Output the (x, y) coordinate of the center of the cell containing the given text.  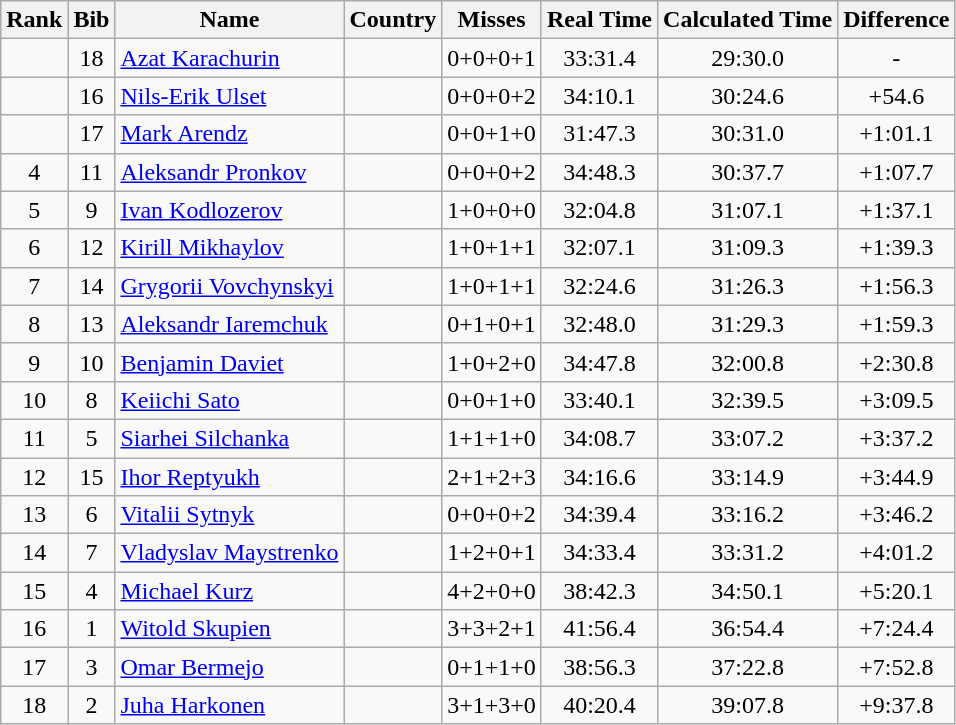
32:24.6 (599, 286)
Real Time (599, 20)
+5:20.1 (896, 591)
+7:52.8 (896, 667)
0+0+0+1 (492, 58)
Vladyslav Maystrenko (230, 553)
32:39.5 (748, 400)
33:31.2 (748, 553)
- (896, 58)
1+2+0+1 (492, 553)
30:31.0 (748, 134)
Rank (34, 20)
+3:09.5 (896, 400)
34:16.6 (599, 477)
2+1+2+3 (492, 477)
+2:30.8 (896, 362)
39:07.8 (748, 705)
Keiichi Sato (230, 400)
32:07.1 (599, 248)
36:54.4 (748, 629)
Witold Skupien (230, 629)
1+0+0+0 (492, 210)
Name (230, 20)
Aleksandr Pronkov (230, 172)
31:26.3 (748, 286)
34:48.3 (599, 172)
+4:01.2 (896, 553)
4+2+0+0 (492, 591)
+1:39.3 (896, 248)
Vitalii Sytnyk (230, 515)
0+1+1+0 (492, 667)
3+1+3+0 (492, 705)
1+0+2+0 (492, 362)
34:10.1 (599, 96)
30:37.7 (748, 172)
29:30.0 (748, 58)
41:56.4 (599, 629)
33:07.2 (748, 438)
0+1+0+1 (492, 324)
34:33.4 (599, 553)
Calculated Time (748, 20)
Ivan Kodlozerov (230, 210)
+9:37.8 (896, 705)
38:42.3 (599, 591)
Grygorii Vovchynskyi (230, 286)
31:07.1 (748, 210)
Nils-Erik Ulset (230, 96)
33:40.1 (599, 400)
+3:44.9 (896, 477)
34:39.4 (599, 515)
31:29.3 (748, 324)
+7:24.4 (896, 629)
+1:01.1 (896, 134)
31:47.3 (599, 134)
31:09.3 (748, 248)
+1:37.1 (896, 210)
3 (92, 667)
Michael Kurz (230, 591)
+1:07.7 (896, 172)
3+3+2+1 (492, 629)
32:00.8 (748, 362)
Country (393, 20)
+3:37.2 (896, 438)
+1:59.3 (896, 324)
Omar Bermejo (230, 667)
34:47.8 (599, 362)
40:20.4 (599, 705)
34:50.1 (748, 591)
33:14.9 (748, 477)
1+1+1+0 (492, 438)
+3:46.2 (896, 515)
Azat Karachurin (230, 58)
Kirill Mikhaylov (230, 248)
34:08.7 (599, 438)
2 (92, 705)
1 (92, 629)
32:04.8 (599, 210)
32:48.0 (599, 324)
Aleksandr Iaremchuk (230, 324)
Misses (492, 20)
Mark Arendz (230, 134)
Benjamin Daviet (230, 362)
+1:56.3 (896, 286)
Ihor Reptyukh (230, 477)
Siarhei Silchanka (230, 438)
30:24.6 (748, 96)
33:16.2 (748, 515)
Juha Harkonen (230, 705)
Bib (92, 20)
33:31.4 (599, 58)
+54.6 (896, 96)
37:22.8 (748, 667)
38:56.3 (599, 667)
Difference (896, 20)
